Detect which cell encompasses the target text, then output its (X, Y) center coordinate. 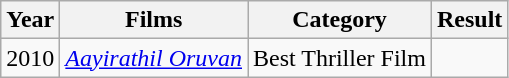
Best Thriller Film (340, 58)
Category (340, 20)
Result (469, 20)
2010 (30, 58)
Films (154, 20)
Aayirathil Oruvan (154, 58)
Year (30, 20)
